Pinpoint the cell where the given text exists, returning its [x, y] midpoint coordinate. 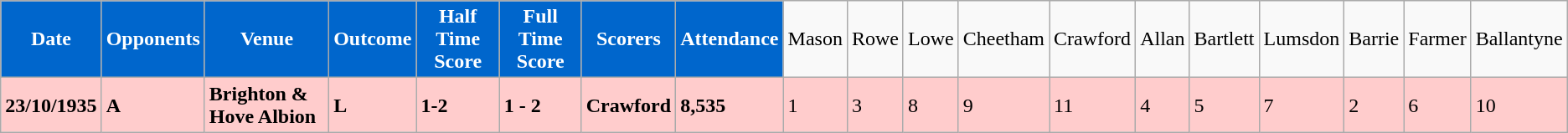
Lumsdon [1302, 39]
Allan [1163, 39]
Venue [266, 39]
Barrie [1374, 39]
5 [1225, 105]
A [152, 105]
8 [931, 105]
8,535 [730, 105]
Bartlett [1225, 39]
11 [1092, 105]
Attendance [730, 39]
23/10/1935 [51, 105]
3 [874, 105]
L [373, 105]
2 [1374, 105]
Full Time Score [540, 39]
Ballantyne [1519, 39]
Lowe [931, 39]
7 [1302, 105]
1-2 [457, 105]
Cheetham [1003, 39]
10 [1519, 105]
6 [1437, 105]
Rowe [874, 39]
Brighton & Hove Albion [266, 105]
Mason [815, 39]
Outcome [373, 39]
Half Time Score [457, 39]
Farmer [1437, 39]
Opponents [152, 39]
4 [1163, 105]
1 [815, 105]
Date [51, 39]
1 - 2 [540, 105]
9 [1003, 105]
Scorers [628, 39]
